Find where the given text appears and provide that cell's center as (X, Y) coordinate. 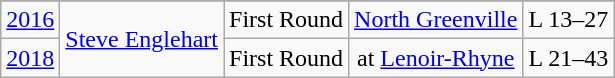
Steve Englehart (142, 39)
2018 (30, 58)
L 21–43 (568, 58)
North Greenville (436, 20)
at Lenoir-Rhyne (436, 58)
L 13–27 (568, 20)
2016 (30, 20)
